Detect which cell encompasses the target text, then output its [x, y] center coordinate. 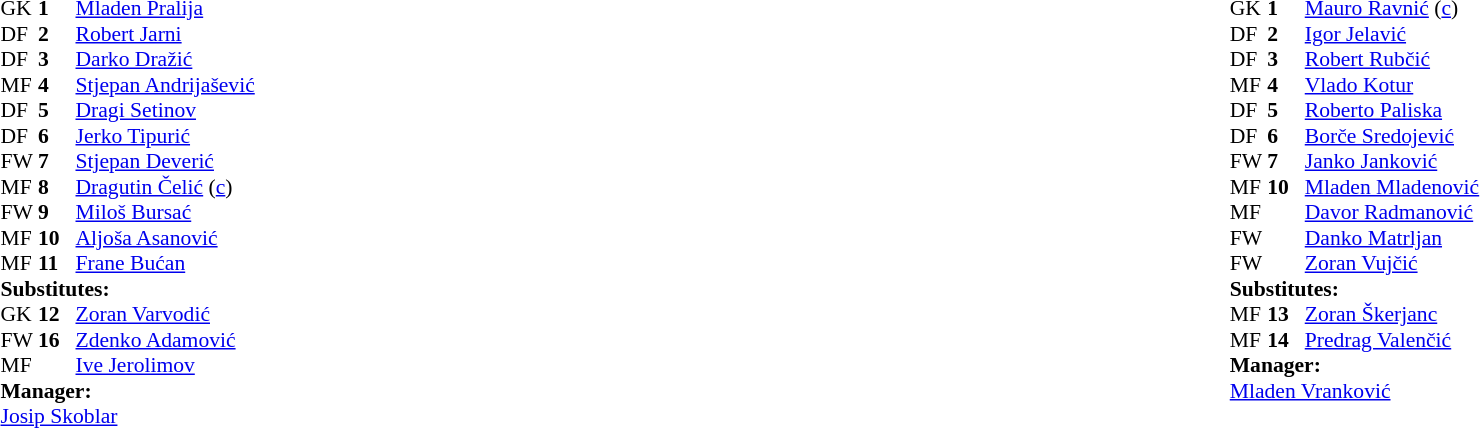
Dragutin Čelić (c) [226, 187]
Manager: [188, 391]
Zdenko Adamović [226, 340]
Stjepan Deverić [226, 161]
Frane Bućan [226, 263]
Zoran Varvodić [226, 315]
16 [57, 340]
9 [57, 213]
14 [1286, 340]
11 [57, 263]
12 [57, 315]
13 [1286, 315]
Aljoša Asanović [226, 238]
Jerko Tipurić [226, 136]
GK [19, 315]
Ive Jerolimov [226, 365]
Darko Dražić [226, 59]
8 [57, 187]
Substitutes: [188, 289]
Miloš Bursać [226, 213]
Stjepan Andrijašević [226, 85]
Dragi Setinov [226, 111]
Robert Jarni [226, 34]
